From the cell containing the given text, extract its center point as [X, Y] coordinate. 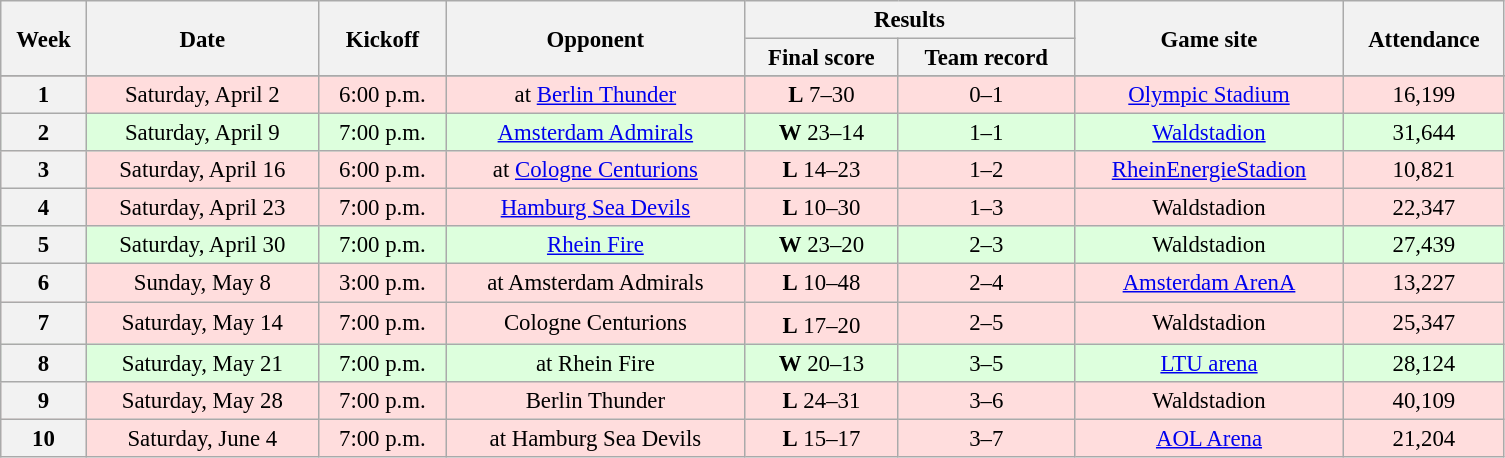
Berlin Thunder [595, 400]
3 [44, 170]
5 [44, 245]
21,204 [1424, 438]
6 [44, 283]
Saturday, April 2 [202, 95]
1–1 [986, 133]
at Amsterdam Admirals [595, 283]
22,347 [1424, 208]
2–4 [986, 283]
27,439 [1424, 245]
at Berlin Thunder [595, 95]
Cologne Centurions [595, 323]
L 10–48 [821, 283]
10,821 [1424, 170]
AOL Arena [1208, 438]
Results [909, 20]
Saturday, May 28 [202, 400]
16,199 [1424, 95]
Date [202, 38]
L 17–20 [821, 323]
8 [44, 363]
Saturday, April 23 [202, 208]
Amsterdam Admirals [595, 133]
Olympic Stadium [1208, 95]
W 23–14 [821, 133]
3–6 [986, 400]
L 7–30 [821, 95]
31,644 [1424, 133]
3–5 [986, 363]
Amsterdam ArenA [1208, 283]
28,124 [1424, 363]
Week [44, 38]
2–3 [986, 245]
Saturday, May 14 [202, 323]
L 24–31 [821, 400]
Opponent [595, 38]
W 23–20 [821, 245]
L 10–30 [821, 208]
L 14–23 [821, 170]
25,347 [1424, 323]
Saturday, April 30 [202, 245]
Team record [986, 58]
LTU arena [1208, 363]
1–2 [986, 170]
3:00 p.m. [382, 283]
Final score [821, 58]
4 [44, 208]
at Rhein Fire [595, 363]
0–1 [986, 95]
Saturday, April 16 [202, 170]
Saturday, June 4 [202, 438]
13,227 [1424, 283]
L 15–17 [821, 438]
Hamburg Sea Devils [595, 208]
Sunday, May 8 [202, 283]
Game site [1208, 38]
1–3 [986, 208]
9 [44, 400]
2–5 [986, 323]
1 [44, 95]
Saturday, May 21 [202, 363]
10 [44, 438]
Saturday, April 9 [202, 133]
7 [44, 323]
2 [44, 133]
Rhein Fire [595, 245]
W 20–13 [821, 363]
RheinEnergieStadion [1208, 170]
Attendance [1424, 38]
at Hamburg Sea Devils [595, 438]
Kickoff [382, 38]
40,109 [1424, 400]
3–7 [986, 438]
at Cologne Centurions [595, 170]
